Determine the [X, Y] coordinate at the center of the cell enclosing the given text.  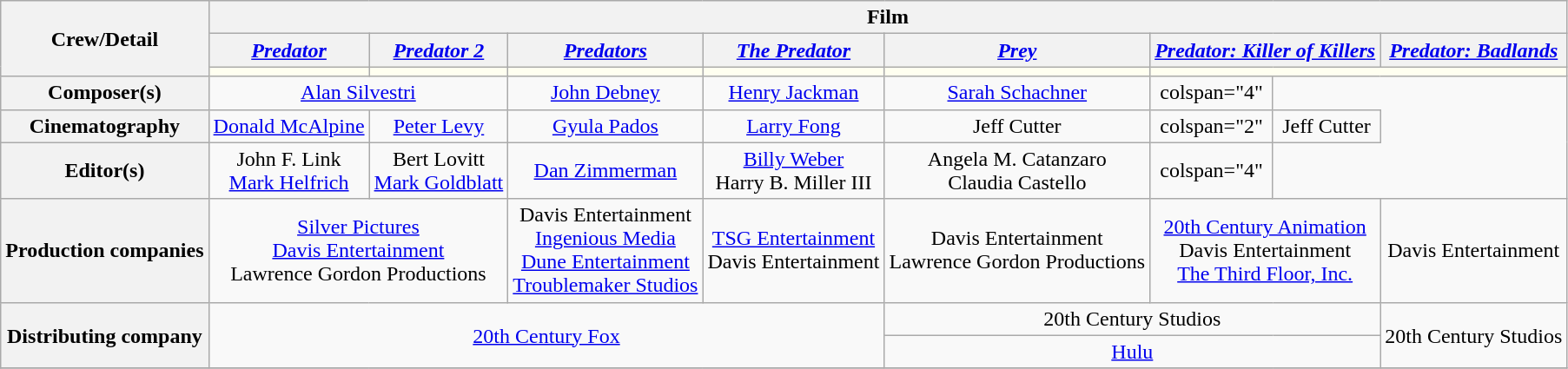
John F. LinkMark Helfrich [288, 170]
Predator [288, 50]
Gyula Pados [605, 126]
Predator: Badlands [1473, 50]
Billy WeberHarry B. Miller III [794, 170]
Film [888, 17]
Predators [605, 50]
Predator: Killer of Killers [1265, 50]
Cinematography [104, 126]
Alan Silvestri [358, 93]
Henry Jackman [794, 93]
20th Century Fox [546, 335]
Donald McAlpine [288, 126]
Production companies [104, 250]
Editor(s) [104, 170]
The Predator [794, 50]
Sarah Schachner [1017, 93]
Dan Zimmerman [605, 170]
Davis EntertainmentLawrence Gordon Productions [1017, 250]
Bert LovittMark Goldblatt [439, 170]
Angela M. CatanzaroClaudia Castello [1017, 170]
John Debney [605, 93]
Davis EntertainmentIngenious MediaDune EntertainmentTroublemaker Studios [605, 250]
Peter Levy [439, 126]
Predator 2 [439, 50]
TSG EntertainmentDavis Entertainment [794, 250]
Crew/Detail [104, 38]
Davis Entertainment [1473, 250]
20th Century AnimationDavis EntertainmentThe Third Floor, Inc. [1265, 250]
Silver PicturesDavis EntertainmentLawrence Gordon Productions [358, 250]
Composer(s) [104, 93]
Distributing company [104, 335]
Hulu [1133, 352]
Larry Fong [794, 126]
colspan="2" [1212, 126]
Prey [1017, 50]
